Output the (X, Y) coordinate of the center of the cell containing the given text.  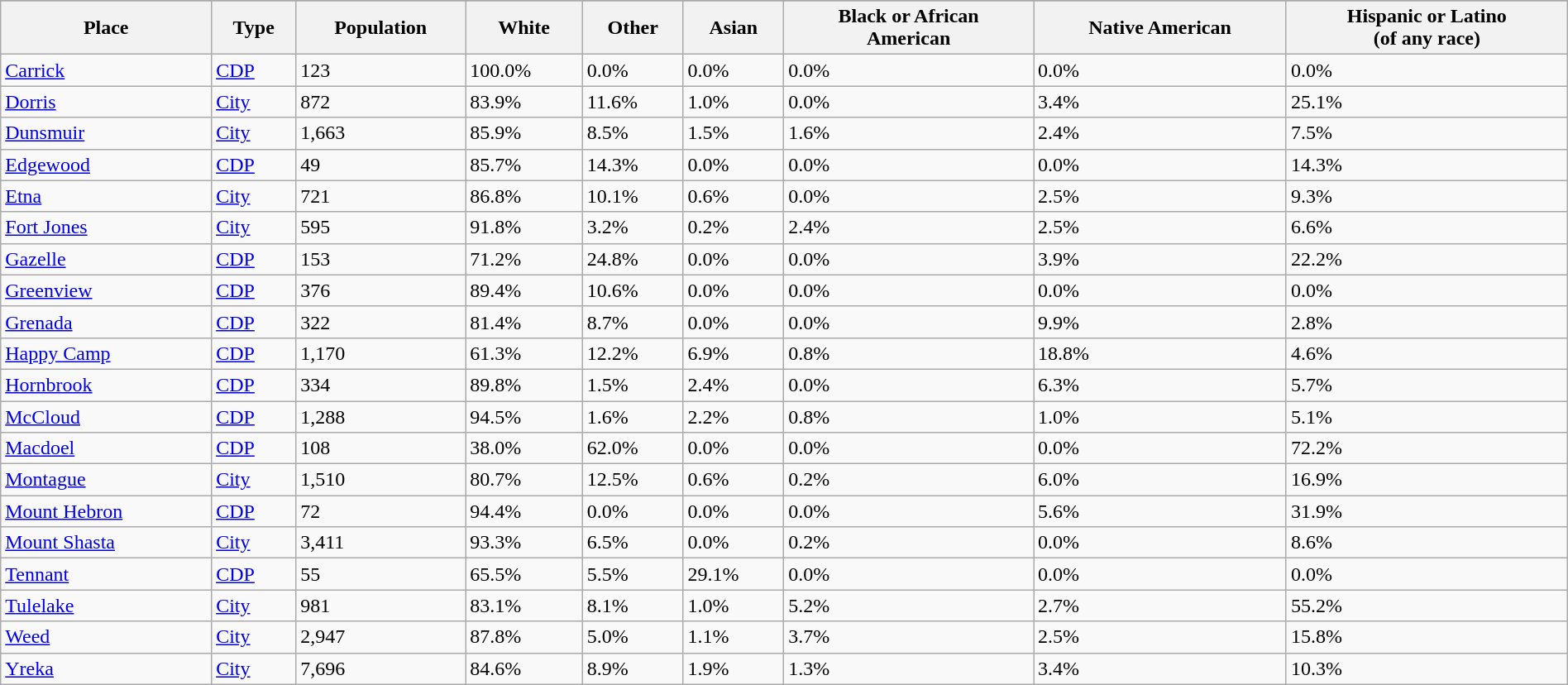
5.5% (633, 574)
376 (380, 290)
6.6% (1427, 228)
29.1% (734, 574)
McCloud (106, 416)
25.1% (1427, 102)
Place (106, 28)
Carrick (106, 70)
10.3% (1427, 668)
123 (380, 70)
72.2% (1427, 448)
2.8% (1427, 322)
872 (380, 102)
10.1% (633, 196)
Dunsmuir (106, 133)
24.8% (633, 259)
5.7% (1427, 385)
Gazelle (106, 259)
55 (380, 574)
9.9% (1160, 322)
3.7% (909, 637)
Other (633, 28)
Hispanic or Latino(of any race) (1427, 28)
93.3% (524, 543)
8.7% (633, 322)
1.3% (909, 668)
Fort Jones (106, 228)
94.4% (524, 511)
10.6% (633, 290)
1,288 (380, 416)
Weed (106, 637)
3.9% (1160, 259)
Edgewood (106, 165)
55.2% (1427, 606)
81.4% (524, 322)
721 (380, 196)
Hornbrook (106, 385)
Dorris (106, 102)
89.4% (524, 290)
6.5% (633, 543)
1.1% (734, 637)
1,170 (380, 353)
12.5% (633, 480)
2.2% (734, 416)
49 (380, 165)
5.0% (633, 637)
981 (380, 606)
5.2% (909, 606)
5.1% (1427, 416)
Yreka (106, 668)
2,947 (380, 637)
71.2% (524, 259)
87.8% (524, 637)
8.5% (633, 133)
15.8% (1427, 637)
7,696 (380, 668)
2.7% (1160, 606)
22.2% (1427, 259)
94.5% (524, 416)
6.0% (1160, 480)
86.8% (524, 196)
72 (380, 511)
83.9% (524, 102)
3.2% (633, 228)
Montague (106, 480)
Tennant (106, 574)
595 (380, 228)
Native American (1160, 28)
8.1% (633, 606)
1,663 (380, 133)
Happy Camp (106, 353)
322 (380, 322)
85.9% (524, 133)
9.3% (1427, 196)
65.5% (524, 574)
62.0% (633, 448)
89.8% (524, 385)
334 (380, 385)
84.6% (524, 668)
153 (380, 259)
7.5% (1427, 133)
3,411 (380, 543)
6.9% (734, 353)
100.0% (524, 70)
6.3% (1160, 385)
61.3% (524, 353)
85.7% (524, 165)
Mount Shasta (106, 543)
11.6% (633, 102)
Tulelake (106, 606)
91.8% (524, 228)
1.9% (734, 668)
White (524, 28)
31.9% (1427, 511)
8.6% (1427, 543)
18.8% (1160, 353)
5.6% (1160, 511)
108 (380, 448)
Etna (106, 196)
80.7% (524, 480)
Population (380, 28)
Black or AfricanAmerican (909, 28)
Mount Hebron (106, 511)
Asian (734, 28)
Grenada (106, 322)
12.2% (633, 353)
Macdoel (106, 448)
Greenview (106, 290)
83.1% (524, 606)
Type (254, 28)
38.0% (524, 448)
16.9% (1427, 480)
1,510 (380, 480)
8.9% (633, 668)
4.6% (1427, 353)
